Search for the cell housing the specified text and yield its [X, Y] center coordinate. 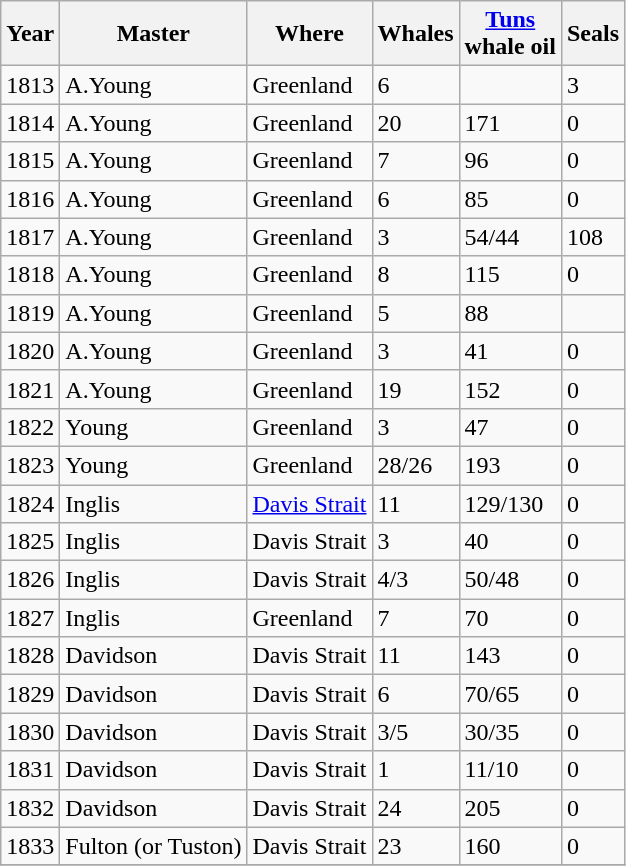
1828 [30, 656]
1826 [30, 580]
41 [510, 351]
20 [416, 123]
1814 [30, 123]
Master [154, 34]
Whales [416, 34]
143 [510, 656]
Tuns whale oil [510, 34]
1831 [30, 770]
1830 [30, 732]
1820 [30, 351]
1833 [30, 846]
28/26 [416, 465]
152 [510, 389]
23 [416, 846]
1818 [30, 275]
1813 [30, 85]
Where [310, 34]
193 [510, 465]
1832 [30, 808]
1823 [30, 465]
30/35 [510, 732]
3/5 [416, 732]
1821 [30, 389]
4/3 [416, 580]
1825 [30, 542]
1824 [30, 503]
1815 [30, 161]
1 [416, 770]
1816 [30, 199]
19 [416, 389]
11/10 [510, 770]
115 [510, 275]
1827 [30, 618]
1822 [30, 427]
1817 [30, 237]
1829 [30, 694]
40 [510, 542]
5 [416, 313]
129/130 [510, 503]
Year [30, 34]
47 [510, 427]
Fulton (or Tuston) [154, 846]
70 [510, 618]
8 [416, 275]
171 [510, 123]
24 [416, 808]
Seals [592, 34]
54/44 [510, 237]
205 [510, 808]
70/65 [510, 694]
50/48 [510, 580]
96 [510, 161]
1819 [30, 313]
88 [510, 313]
108 [592, 237]
85 [510, 199]
160 [510, 846]
